Search for the cell housing the specified text and yield its [x, y] center coordinate. 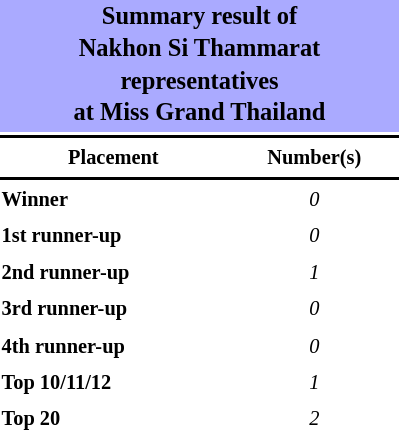
Summary result ofNakhon Si Thammarat representativesat Miss Grand Thailand [200, 66]
Placement [114, 157]
3rd runner-up [114, 310]
Winner [114, 200]
1st runner-up [114, 237]
4th runner-up [114, 346]
2nd runner-up [114, 273]
Number(s) [314, 157]
Top 10/11/12 [114, 383]
